Scan for the cell matching the given text and deliver its [X, Y] coordinate at center. 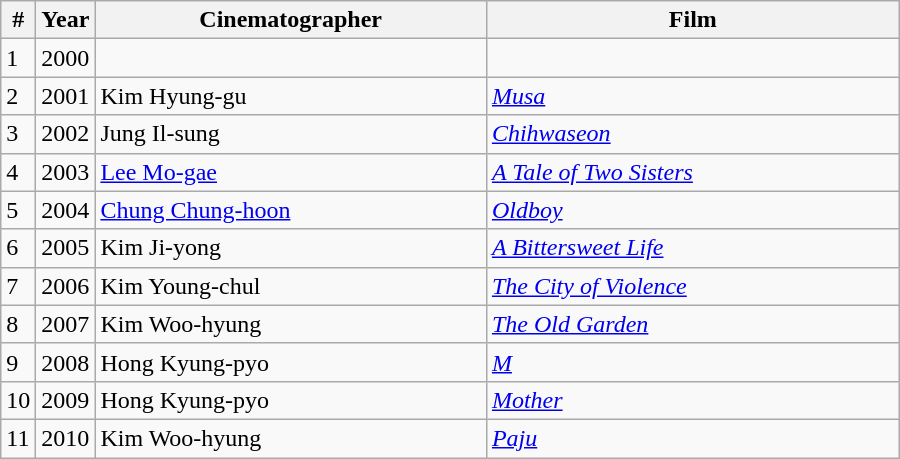
Year [66, 20]
Cinematographer [291, 20]
2001 [66, 96]
Oldboy [692, 210]
5 [18, 210]
3 [18, 134]
2007 [66, 324]
6 [18, 248]
9 [18, 362]
Lee Mo-gae [291, 172]
7 [18, 286]
The City of Violence [692, 286]
Jung Il-sung [291, 134]
2000 [66, 58]
4 [18, 172]
2004 [66, 210]
2008 [66, 362]
2002 [66, 134]
Film [692, 20]
# [18, 20]
10 [18, 400]
2 [18, 96]
Chung Chung-hoon [291, 210]
2005 [66, 248]
Kim Hyung-gu [291, 96]
M [692, 362]
Kim Young-chul [291, 286]
Chihwaseon [692, 134]
A Bittersweet Life [692, 248]
1 [18, 58]
2009 [66, 400]
A Tale of Two Sisters [692, 172]
Mother [692, 400]
11 [18, 438]
2010 [66, 438]
Kim Ji-yong [291, 248]
2003 [66, 172]
Paju [692, 438]
8 [18, 324]
2006 [66, 286]
The Old Garden [692, 324]
Musa [692, 96]
